Identify which cell holds the provided text, then report its [X, Y] central coordinate. 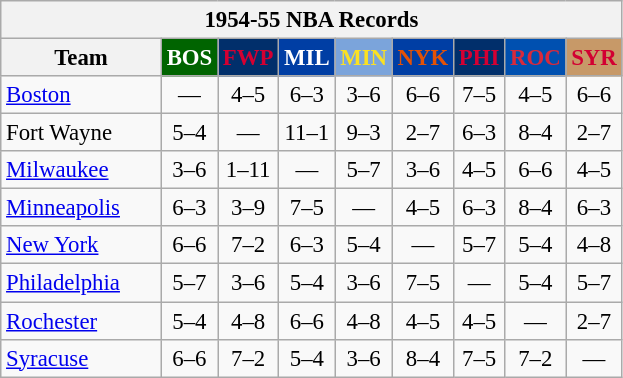
3–9 [248, 208]
9–3 [364, 133]
1–11 [248, 170]
ROC [536, 58]
New York [82, 245]
Syracuse [82, 358]
Minneapolis [82, 208]
Rochester [82, 321]
MIL [307, 58]
Milwaukee [82, 170]
PHI [480, 58]
1954-55 NBA Records [312, 20]
FWP [248, 58]
Team [82, 58]
SYR [594, 58]
NYK [422, 58]
Boston [82, 95]
Philadelphia [82, 283]
BOS [189, 58]
11–1 [307, 133]
Fort Wayne [82, 133]
MIN [364, 58]
